Search for the cell housing the specified text and yield its (X, Y) center coordinate. 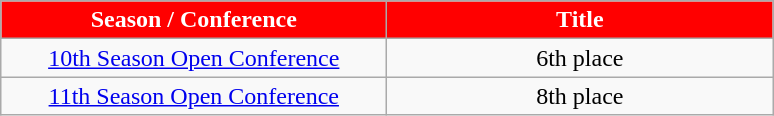
6th place (580, 58)
8th place (580, 96)
11th Season Open Conference (194, 96)
Season / Conference (194, 20)
10th Season Open Conference (194, 58)
Title (580, 20)
